Search for the cell housing the specified text and yield its (X, Y) center coordinate. 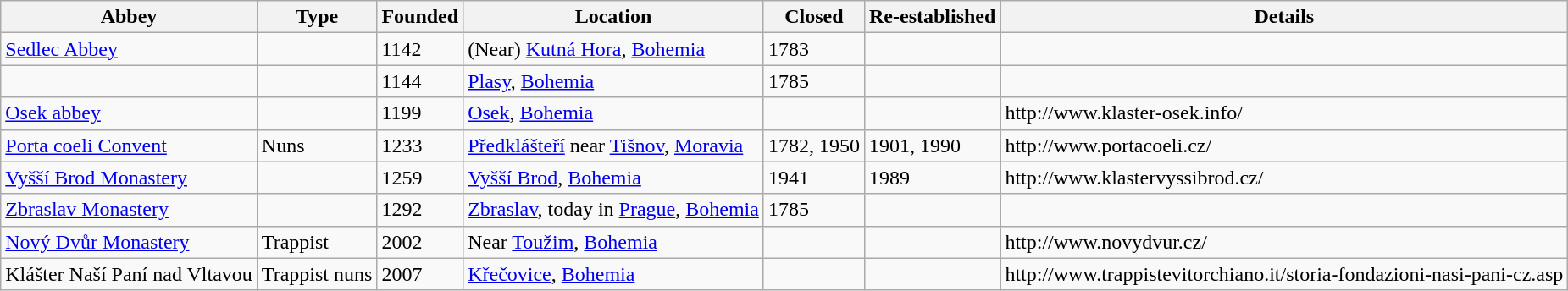
1199 (420, 113)
Trappist nuns (317, 274)
Founded (420, 17)
2002 (420, 242)
1259 (420, 178)
1941 (813, 178)
Porta coeli Convent (129, 145)
Vyšší Brod Monastery (129, 178)
Plasy, Bohemia (613, 81)
http://www.klaster-osek.info/ (1284, 113)
Klášter Naší Paní nad Vltavou (129, 274)
http://www.novydvur.cz/ (1284, 242)
Sedlec Abbey (129, 49)
2007 (420, 274)
Re-established (932, 17)
Zbraslav Monastery (129, 210)
Location (613, 17)
(Near) Kutná Hora, Bohemia (613, 49)
Předklášteří near Tišnov, Moravia (613, 145)
Closed (813, 17)
Vyšší Brod, Bohemia (613, 178)
Nový Dvůr Monastery (129, 242)
1292 (420, 210)
1989 (932, 178)
Osek, Bohemia (613, 113)
1783 (813, 49)
1782, 1950 (813, 145)
1901, 1990 (932, 145)
http://www.portacoeli.cz/ (1284, 145)
Zbraslav, today in Prague, Bohemia (613, 210)
1233 (420, 145)
1144 (420, 81)
Type (317, 17)
Křečovice, Bohemia (613, 274)
1142 (420, 49)
Details (1284, 17)
http://www.klastervyssibrod.cz/ (1284, 178)
Trappist (317, 242)
Osek abbey (129, 113)
Nuns (317, 145)
http://www.trappistevitorchiano.it/storia-fondazioni-nasi-pani-cz.asp (1284, 274)
Near Toužim, Bohemia (613, 242)
Abbey (129, 17)
